Determine the (x, y) coordinate at the center of the cell enclosing the given text.  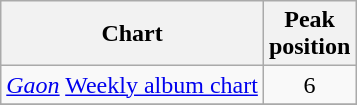
6 (309, 85)
Chart (132, 34)
Gaon Weekly album chart (132, 85)
Peakposition (309, 34)
